Return [X, Y] of the center of cell containing provided text 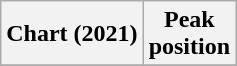
Chart (2021) [72, 34]
Peakposition [189, 34]
